Identify which cell holds the provided text, then report its (x, y) central coordinate. 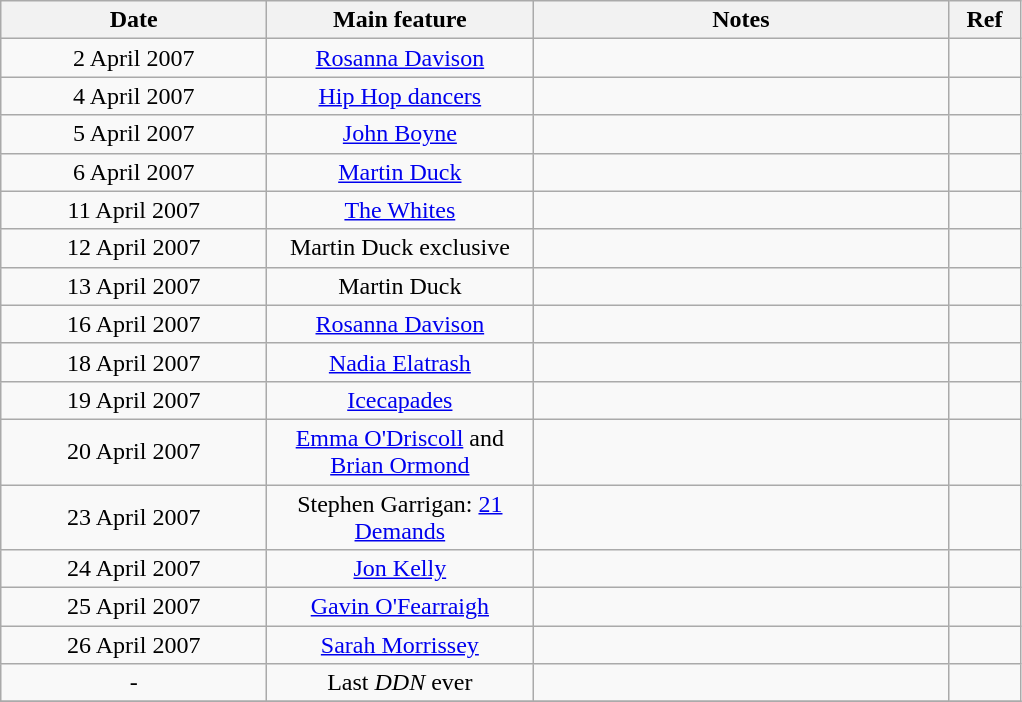
Icecapades (400, 400)
Emma O'Driscoll and Brian Ormond (400, 452)
Gavin O'Fearraigh (400, 607)
16 April 2007 (134, 324)
25 April 2007 (134, 607)
Sarah Morrissey (400, 645)
Notes (741, 20)
26 April 2007 (134, 645)
John Boyne (400, 134)
13 April 2007 (134, 286)
Nadia Elatrash (400, 362)
19 April 2007 (134, 400)
11 April 2007 (134, 210)
Stephen Garrigan: 21 Demands (400, 516)
Jon Kelly (400, 569)
20 April 2007 (134, 452)
Martin Duck exclusive (400, 248)
23 April 2007 (134, 516)
The Whites (400, 210)
Hip Hop dancers (400, 96)
Last DDN ever (400, 683)
- (134, 683)
5 April 2007 (134, 134)
Date (134, 20)
Main feature (400, 20)
4 April 2007 (134, 96)
12 April 2007 (134, 248)
Ref (984, 20)
6 April 2007 (134, 172)
24 April 2007 (134, 569)
2 April 2007 (134, 58)
18 April 2007 (134, 362)
